Detect which cell encompasses the target text, then output its (x, y) center coordinate. 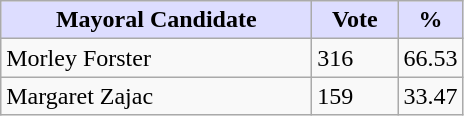
Margaret Zajac (156, 96)
316 (355, 58)
Morley Forster (156, 58)
% (430, 20)
159 (355, 96)
66.53 (430, 58)
Mayoral Candidate (156, 20)
Vote (355, 20)
33.47 (430, 96)
